Output the (X, Y) coordinate of the center of the cell containing the given text.  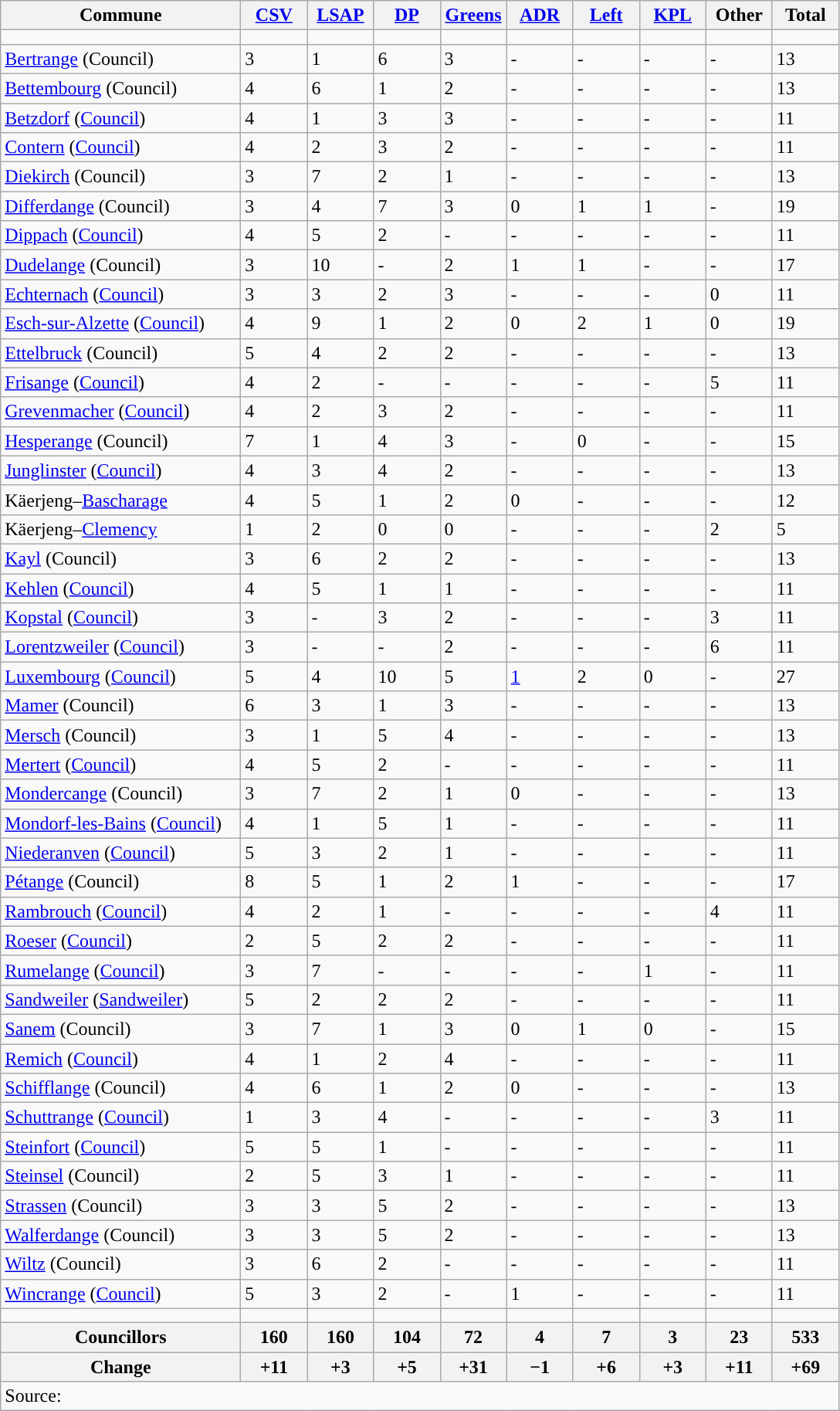
Greens (473, 15)
Mondorf-les-Bains (Council) (120, 823)
Mondercange (Council) (120, 794)
KPL (672, 15)
Sanem (Council) (120, 1029)
Ettelbruck (Council) (120, 353)
Käerjeng–Clemency (120, 529)
Wincrange (Council) (120, 1294)
Differdange (Council) (120, 206)
104 (407, 1338)
Wiltz (Council) (120, 1264)
Bertrange (Council) (120, 59)
Kopstal (Council) (120, 618)
Other (739, 15)
Dudelange (Council) (120, 265)
−1 (540, 1367)
27 (805, 677)
ADR (540, 15)
72 (473, 1338)
Steinfort (Council) (120, 1147)
Dippach (Council) (120, 236)
Mersch (Council) (120, 735)
Rumelange (Council) (120, 970)
Echternach (Council) (120, 294)
Pétange (Council) (120, 882)
Käerjeng–Bascharage (120, 500)
+5 (407, 1367)
12 (805, 500)
Mamer (Council) (120, 706)
Total (805, 15)
Hesperange (Council) (120, 441)
+31 (473, 1367)
Lorentzweiler (Council) (120, 647)
23 (739, 1338)
Bettembourg (Council) (120, 88)
Rambrouch (Council) (120, 911)
Walferdange (Council) (120, 1235)
Steinsel (Council) (120, 1176)
Contern (Council) (120, 148)
Frisange (Council) (120, 382)
Betzdorf (Council) (120, 118)
Esch-sur-Alzette (Council) (120, 324)
Change (120, 1367)
Roeser (Council) (120, 941)
533 (805, 1338)
Strassen (Council) (120, 1206)
+69 (805, 1367)
Niederanven (Council) (120, 853)
Schifflange (Council) (120, 1088)
Luxembourg (Council) (120, 677)
Left (606, 15)
Remich (Council) (120, 1059)
Schuttrange (Council) (120, 1118)
Kayl (Council) (120, 558)
8 (274, 882)
Grevenmacher (Council) (120, 412)
Mertert (Council) (120, 765)
Junglinster (Council) (120, 470)
Councillors (120, 1338)
Commune (120, 15)
Diekirch (Council) (120, 177)
Sandweiler (Sandweiler) (120, 999)
9 (340, 324)
Source: (420, 1396)
+6 (606, 1367)
Kehlen (Council) (120, 588)
LSAP (340, 15)
DP (407, 15)
CSV (274, 15)
